Extract the (x, y) coordinate from the center of the cell holding the provided text.  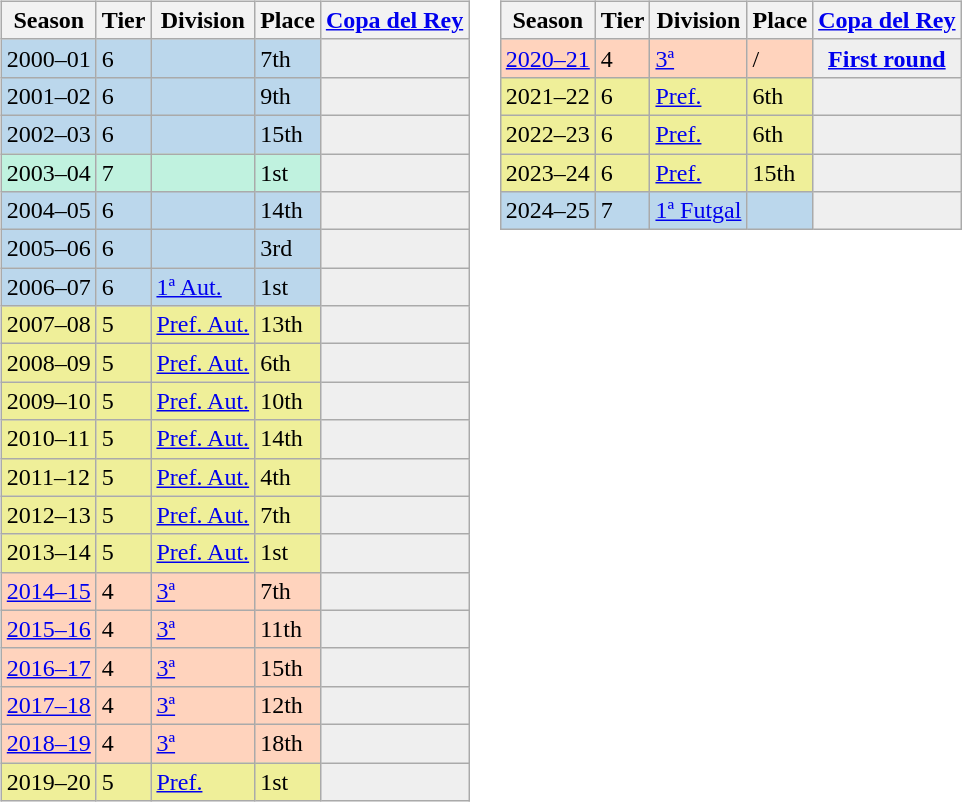
2023–24 (548, 173)
2020–21 (548, 58)
2002–03 (48, 134)
2005–06 (48, 249)
2007–08 (48, 325)
3rd (288, 249)
2003–04 (48, 173)
4th (288, 477)
2022–23 (548, 134)
1ª Aut. (203, 287)
First round (887, 58)
2021–22 (548, 96)
2008–09 (48, 363)
1ª Futgal (698, 211)
10th (288, 401)
2009–10 (48, 401)
2017–18 (48, 705)
2004–05 (48, 211)
2016–17 (48, 667)
/ (780, 58)
2019–20 (48, 781)
18th (288, 743)
12th (288, 705)
2001–02 (48, 96)
2015–16 (48, 629)
2018–19 (48, 743)
2006–07 (48, 287)
2012–13 (48, 515)
2013–14 (48, 553)
2000–01 (48, 58)
2024–25 (548, 211)
2011–12 (48, 477)
9th (288, 96)
11th (288, 629)
2010–11 (48, 439)
2014–15 (48, 591)
13th (288, 325)
